Identify which cell holds the provided text, then report its (X, Y) central coordinate. 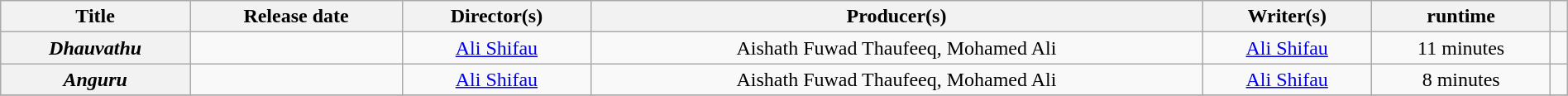
Writer(s) (1287, 17)
Anguru (96, 79)
Title (96, 17)
Producer(s) (896, 17)
runtime (1461, 17)
11 minutes (1461, 48)
Director(s) (497, 17)
Release date (296, 17)
8 minutes (1461, 79)
Dhauvathu (96, 48)
